Capture the cell that displays the provided text and extract its (x, y) central coordinate. 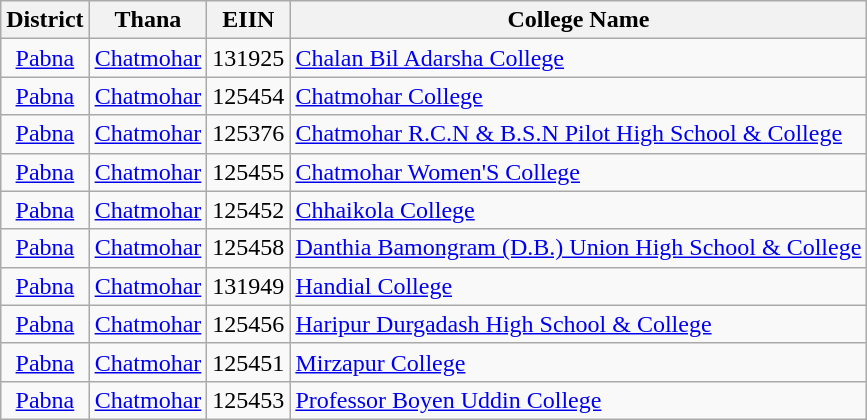
Chatmohar College (578, 96)
125376 (248, 134)
Handial College (578, 286)
125456 (248, 324)
Chatmohar R.C.N & B.S.N Pilot High School & College (578, 134)
125452 (248, 210)
125455 (248, 172)
EIIN (248, 20)
Danthia Bamongram (D.B.) Union High School & College (578, 248)
Thana (148, 20)
Mirzapur College (578, 362)
125458 (248, 248)
Haripur Durgadash High School & College (578, 324)
125453 (248, 400)
District (45, 20)
Chalan Bil Adarsha College (578, 58)
125451 (248, 362)
College Name (578, 20)
Professor Boyen Uddin College (578, 400)
125454 (248, 96)
Chhaikola College (578, 210)
131949 (248, 286)
131925 (248, 58)
Chatmohar Women'S College (578, 172)
